Extract the (x, y) coordinate from the center of the cell holding the provided text.  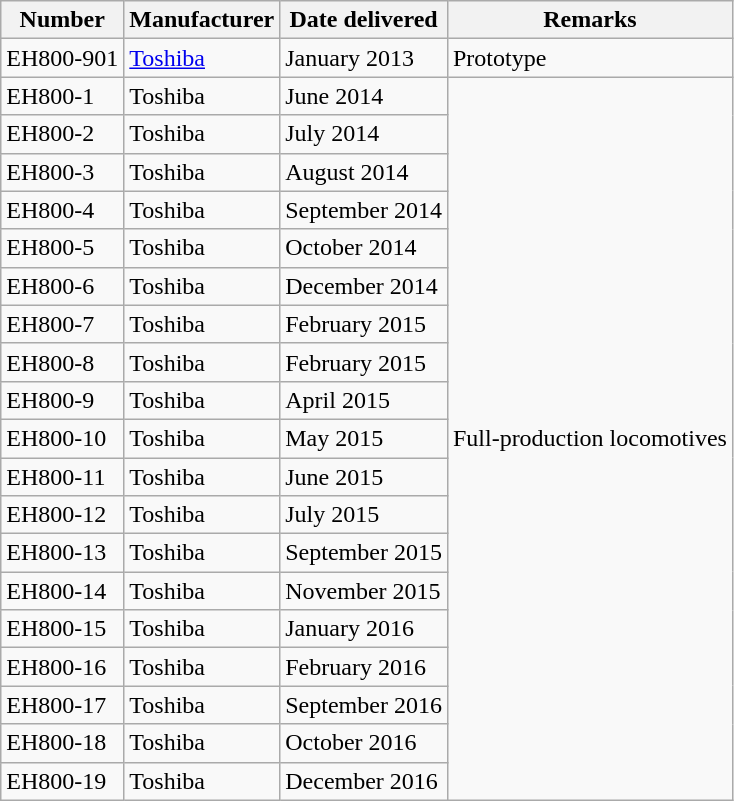
EH800-16 (62, 667)
EH800-1 (62, 96)
EH800-11 (62, 477)
EH800-19 (62, 781)
EH800-18 (62, 743)
EH800-17 (62, 705)
EH800-4 (62, 210)
EH800-7 (62, 324)
Full-production locomotives (590, 438)
January 2013 (364, 58)
February 2016 (364, 667)
August 2014 (364, 172)
Number (62, 20)
EH800-8 (62, 362)
September 2014 (364, 210)
December 2014 (364, 286)
October 2014 (364, 248)
EH800-12 (62, 515)
Date delivered (364, 20)
Manufacturer (202, 20)
May 2015 (364, 438)
January 2016 (364, 629)
EH800-13 (62, 553)
June 2015 (364, 477)
EH800-2 (62, 134)
July 2014 (364, 134)
EH800-15 (62, 629)
September 2016 (364, 705)
EH800-3 (62, 172)
November 2015 (364, 591)
June 2014 (364, 96)
October 2016 (364, 743)
EH800-5 (62, 248)
EH800-14 (62, 591)
Remarks (590, 20)
Prototype (590, 58)
EH800-10 (62, 438)
April 2015 (364, 400)
September 2015 (364, 553)
EH800-9 (62, 400)
December 2016 (364, 781)
July 2015 (364, 515)
EH800-901 (62, 58)
EH800-6 (62, 286)
